For the text-containing cell, return its midpoint in (x, y) coordinate format. 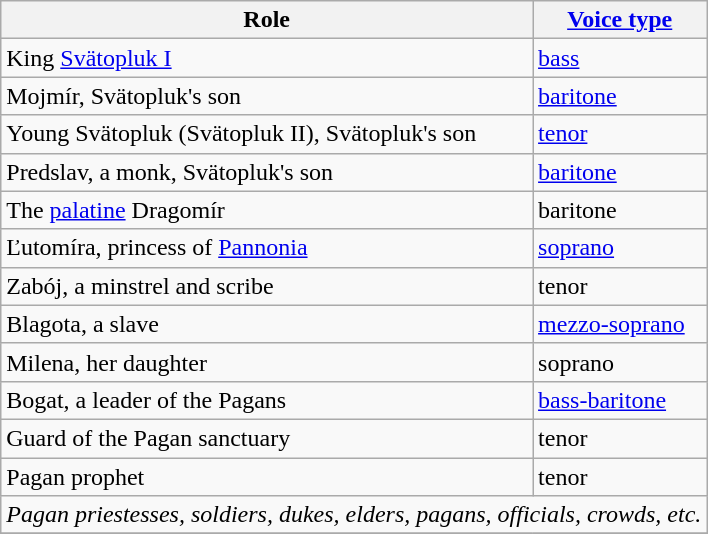
Predslav, a monk, Svätopluk's son (267, 172)
Ľutomíra, princess of Pannonia (267, 248)
bass-baritone (620, 400)
Young Svätopluk (Svätopluk II), Svätopluk's son (267, 134)
Milena, her daughter (267, 362)
bass (620, 58)
Bogat, a leader of the Pagans (267, 400)
The palatine Dragomír (267, 210)
King Svätopluk I (267, 58)
Voice type (620, 20)
Guard of the Pagan sanctuary (267, 438)
mezzo-soprano (620, 324)
Role (267, 20)
Pagan priestesses, soldiers, dukes, elders, pagans, officials, crowds, etc. (354, 515)
Zabój, a minstrel and scribe (267, 286)
Mojmír, Svätopluk's son (267, 96)
Blagota, a slave (267, 324)
Pagan prophet (267, 477)
